From the cell containing the given text, extract its center point as (X, Y) coordinate. 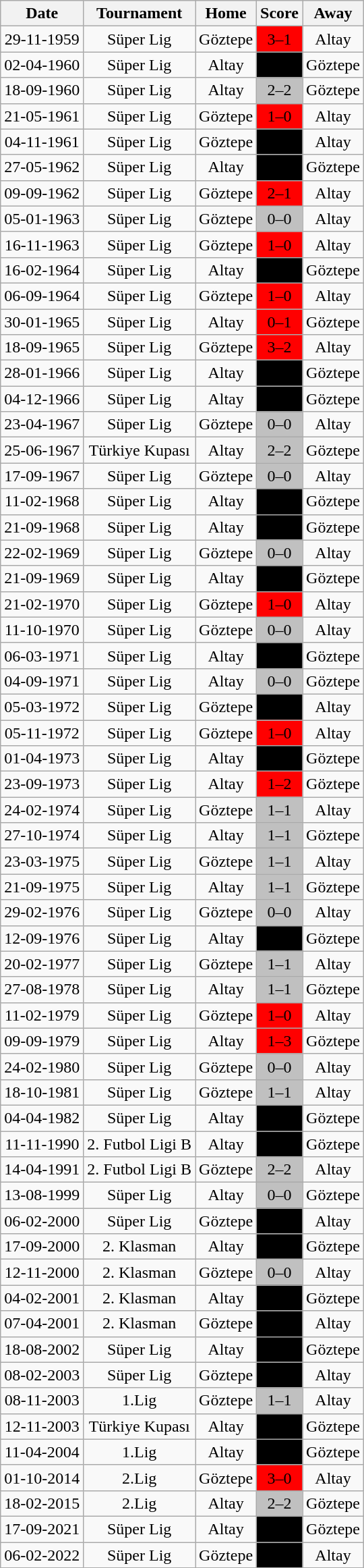
Tournament (140, 13)
18-08-2002 (42, 1349)
11-04-2004 (42, 1452)
16-11-1963 (42, 244)
28-01-1966 (42, 373)
29-11-1959 (42, 39)
6–2 (280, 1452)
3–2 (280, 348)
08-11-2003 (42, 1401)
Home (226, 13)
21-09-1975 (42, 887)
04-11-1961 (42, 142)
20-02-1977 (42, 964)
22-02-1969 (42, 553)
02-04-1960 (42, 65)
24-02-1980 (42, 1066)
11-02-1968 (42, 502)
04-04-1982 (42, 1118)
18-10-1981 (42, 1092)
09-09-1979 (42, 1041)
23-04-1967 (42, 425)
06-02-2000 (42, 1221)
3–0 (280, 1478)
05-11-1972 (42, 732)
08-02-2003 (42, 1375)
12-11-2003 (42, 1426)
11-11-1990 (42, 1144)
21-09-1968 (42, 527)
01-10-2014 (42, 1478)
21-05-1961 (42, 116)
01-04-1973 (42, 759)
16-02-1964 (42, 270)
Away (333, 13)
18-09-1965 (42, 348)
05-01-1963 (42, 219)
24-02-1974 (42, 810)
Date (42, 13)
18-02-2015 (42, 1503)
1–3 (280, 1041)
06-09-1964 (42, 296)
21-09-1969 (42, 578)
05-03-1972 (42, 707)
Score (280, 13)
25-06-1967 (42, 450)
12-11-2000 (42, 1272)
09-09-1962 (42, 193)
04-09-1971 (42, 681)
04-02-2001 (42, 1298)
18-09-1960 (42, 90)
14-04-1991 (42, 1170)
17-09-2021 (42, 1529)
21-02-1970 (42, 604)
27-05-1962 (42, 167)
07-04-2001 (42, 1324)
12-09-1976 (42, 938)
29-02-1976 (42, 913)
27-10-1974 (42, 836)
30-01-1965 (42, 322)
06-03-1971 (42, 655)
17-09-2000 (42, 1247)
23-03-1975 (42, 861)
23-09-1973 (42, 784)
13-08-1999 (42, 1195)
11-02-1979 (42, 1015)
06-02-2022 (42, 1555)
04-12-1966 (42, 399)
17-09-1967 (42, 476)
27-08-1978 (42, 990)
11-10-1970 (42, 630)
